Extract the [X, Y] coordinate from the center of the cell holding the provided text.  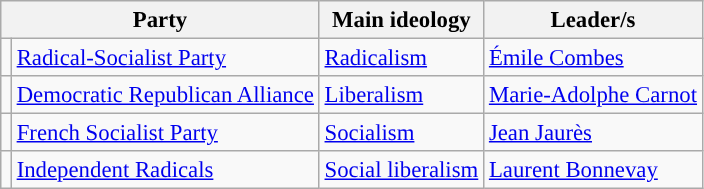
Marie-Adolphe Carnot [594, 95]
Radical-Socialist Party [165, 58]
French Socialist Party [165, 133]
Jean Jaurès [594, 133]
Laurent Bonnevay [594, 170]
Independent Radicals [165, 170]
Social liberalism [401, 170]
Leader/s [594, 20]
Radicalism [401, 58]
Main ideology [401, 20]
Liberalism [401, 95]
Socialism [401, 133]
Democratic Republican Alliance [165, 95]
Émile Combes [594, 58]
Party [160, 20]
